Identify which cell holds the provided text, then report its (X, Y) central coordinate. 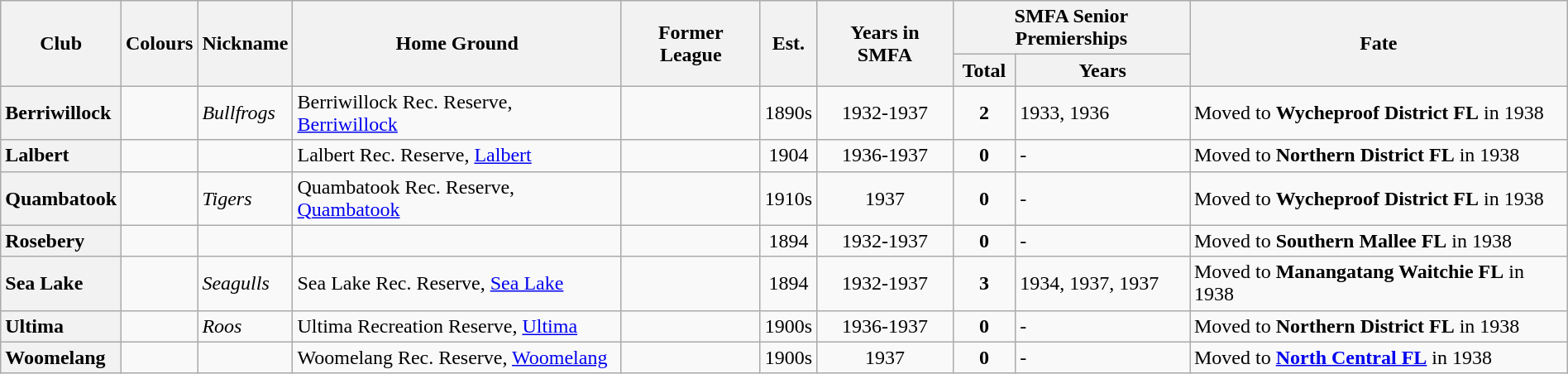
2 (984, 113)
Lalbert (61, 156)
Tigers (245, 199)
Berriwillock Rec. Reserve, Berriwillock (457, 113)
Berriwillock (61, 113)
Sea Lake Rec. Reserve, Sea Lake (457, 283)
Roos (245, 326)
Fate (1378, 43)
Ultima (61, 326)
Years in SMFA (885, 43)
Moved to Manangatang Waitchie FL in 1938 (1378, 283)
1904 (788, 156)
Quambatook (61, 199)
Moved to Southern Mallee FL in 1938 (1378, 241)
Woomelang Rec. Reserve, Woomelang (457, 357)
Total (984, 70)
Home Ground (457, 43)
Woomelang (61, 357)
1910s (788, 199)
Nickname (245, 43)
3 (984, 283)
1890s (788, 113)
Bullfrogs (245, 113)
Est. (788, 43)
Seagulls (245, 283)
Moved to North Central FL in 1938 (1378, 357)
Years (1103, 70)
Lalbert Rec. Reserve, Lalbert (457, 156)
SMFA Senior Premierships (1071, 28)
Sea Lake (61, 283)
Ultima Recreation Reserve, Ultima (457, 326)
1933, 1936 (1103, 113)
Rosebery (61, 241)
Colours (160, 43)
Quambatook Rec. Reserve, Quambatook (457, 199)
1934, 1937, 1937 (1103, 283)
Former League (691, 43)
Club (61, 43)
